For the text-containing cell, return its midpoint in [x, y] coordinate format. 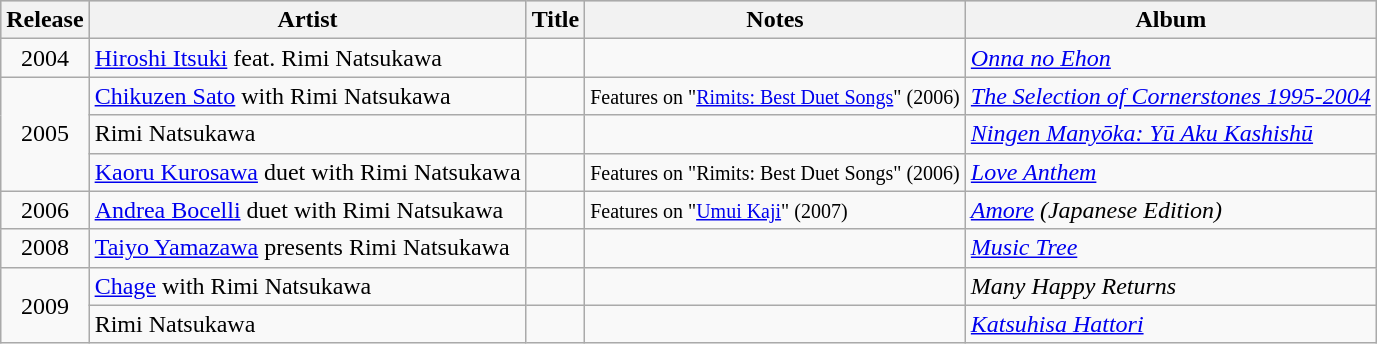
Title [556, 20]
2009 [45, 305]
Many Happy Returns [1170, 286]
Artist [308, 20]
Release [45, 20]
Chage with Rimi Natsukawa [308, 286]
Album [1170, 20]
2004 [45, 58]
2008 [45, 248]
Katsuhisa Hattori [1170, 324]
Hiroshi Itsuki feat. Rimi Natsukawa [308, 58]
The Selection of Cornerstones 1995-2004 [1170, 96]
Onna no Ehon [1170, 58]
Amore (Japanese Edition) [1170, 210]
Notes [776, 20]
Taiyo Yamazawa presents Rimi Natsukawa [308, 248]
2006 [45, 210]
Music Tree [1170, 248]
Kaoru Kurosawa duet with Rimi Natsukawa [308, 172]
Andrea Bocelli duet with Rimi Natsukawa [308, 210]
Features on "Umui Kaji" (2007) [776, 210]
2005 [45, 134]
Ningen Manyōka: Yū Aku Kashishū [1170, 134]
Love Anthem [1170, 172]
Chikuzen Sato with Rimi Natsukawa [308, 96]
